Pinpoint the cell where the given text exists, returning its [X, Y] midpoint coordinate. 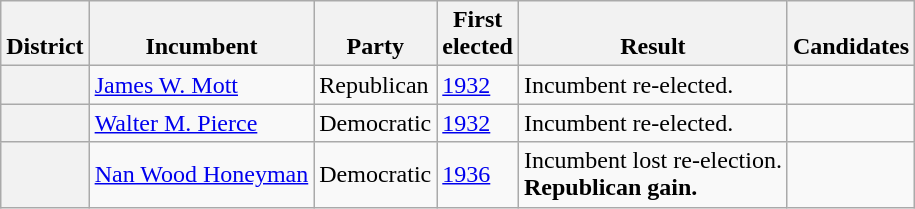
Incumbent lost re-election.Republican gain. [652, 174]
Incumbent [202, 34]
Firstelected [478, 34]
Republican [376, 85]
James W. Mott [202, 85]
Nan Wood Honeyman [202, 174]
District [45, 34]
Walter M. Pierce [202, 123]
Candidates [850, 34]
Party [376, 34]
1936 [478, 174]
Result [652, 34]
